Search for the cell housing the specified text and yield its [X, Y] center coordinate. 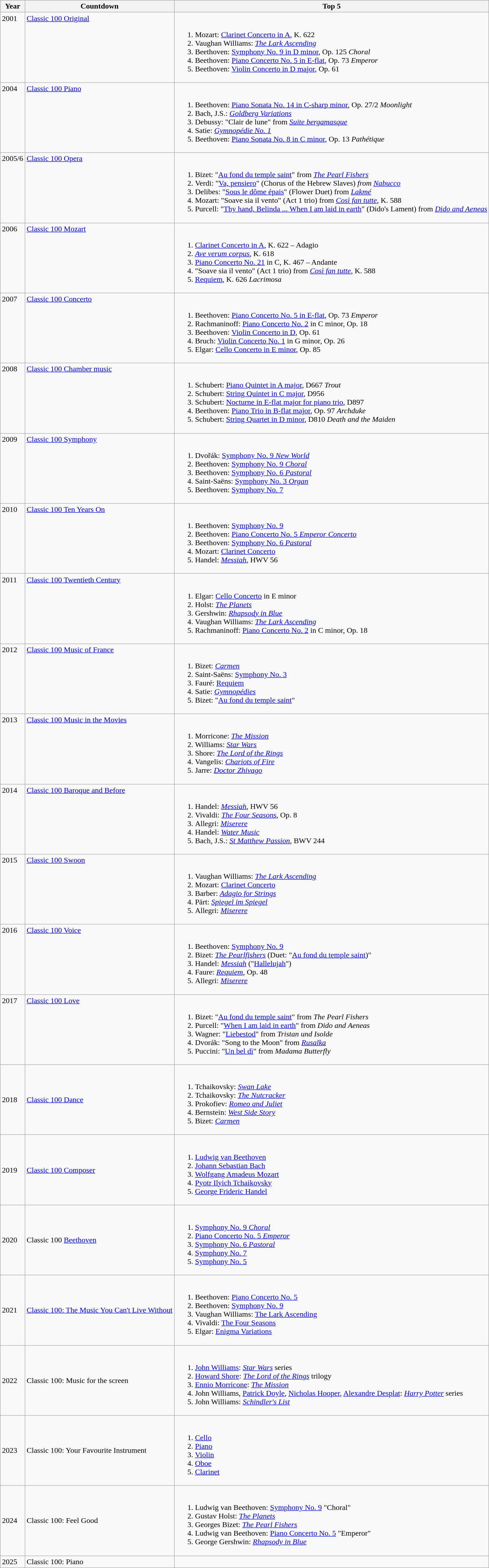
Symphony No. 9 ChoralPiano Concerto No. 5 EmperorSymphony No. 6 PastoralSymphony No. 7Symphony No. 5 [332, 1240]
2017 [13, 1029]
Classic 100 Composer [100, 1170]
Classic 100 Voice [100, 960]
Vaughan Williams: The Lark AscendingMozart: Clarinet ConcertoBarber: Adagio for StringsPärt: Spiegel im SpiegelAllegri: Miserere [332, 889]
2021 [13, 1310]
Classic 100: Feel Good [100, 1521]
Beethoven: Piano Concerto No. 5Beethoven: Symphony No. 9Vaughan Williams: The Lark AscendingVivaldi: The Four SeasonsElgar: Enigma Variations [332, 1310]
Classic 100 Symphony [100, 468]
Classic 100 Music of France [100, 678]
Classic 100: Piano [100, 1562]
2023 [13, 1450]
2001 [13, 48]
Morricone: The MissionWilliams: Star WarsShore: The Lord of the RingsVangelis: Chariots of FireJarre: Doctor Zhivago [332, 749]
2014 [13, 819]
2024 [13, 1521]
Classic 100 Chamber music [100, 398]
Classic 100 Ten Years On [100, 538]
Classic 100 Twentieth Century [100, 609]
2013 [13, 749]
Top 5 [332, 6]
CelloPianoViolinOboeClarinet [332, 1450]
2016 [13, 960]
Classic 100 Dance [100, 1100]
Classic 100: Your Favourite Instrument [100, 1450]
Handel: Messiah, HWV 56Vivaldi: The Four Seasons, Op. 8Allegri: MiserereHandel: Water MusicBach, J.S.: St Matthew Passion, BWV 244 [332, 819]
Classic 100 Concerto [100, 328]
2018 [13, 1100]
Classic 100 Opera [100, 188]
2022 [13, 1380]
2020 [13, 1240]
2006 [13, 258]
Classic 100 Beethoven [100, 1240]
2008 [13, 398]
Classic 100 Love [100, 1029]
Ludwig van BeethovenJohann Sebastian BachWolfgang Amadeus MozartPyotr Ilyich TchaikovskyGeorge Frideric Handel [332, 1170]
Tchaikovsky: Swan LakeTchaikovsky: The NutcrackerProkofiev: Romeo and JulietBernstein: West Side StoryBizet: Carmen [332, 1100]
2012 [13, 678]
2004 [13, 117]
2009 [13, 468]
Year [13, 6]
Classic 100: Music for the screen [100, 1380]
Classic 100 Swoon [100, 889]
Classic 100 Music in the Movies [100, 749]
2010 [13, 538]
2019 [13, 1170]
Countdown [100, 6]
Bizet: CarmenSaint-Saëns: Symphony No. 3Fauré: RequiemSatie: GymnopédiesBizet: "Au fond du temple saint" [332, 678]
2015 [13, 889]
2007 [13, 328]
Classic 100 Mozart [100, 258]
2005/6 [13, 188]
2025 [13, 1562]
2011 [13, 609]
Classic 100 Baroque and Before [100, 819]
Classic 100 Original [100, 48]
Classic 100 Piano [100, 117]
Classic 100: The Music You Can't Live Without [100, 1310]
